From the cell containing the given text, extract its center point as [X, Y] coordinate. 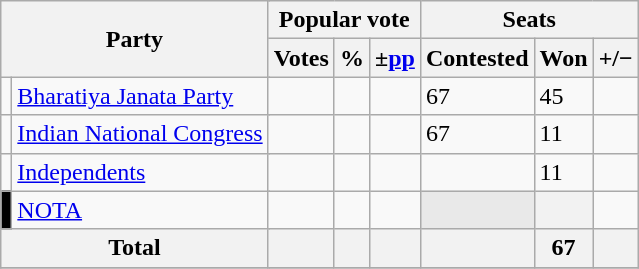
Total [134, 248]
% [352, 58]
Won [564, 58]
NOTA [140, 210]
Contested [477, 58]
+/− [616, 58]
45 [564, 96]
Independents [140, 172]
Votes [301, 58]
Popular vote [344, 20]
Indian National Congress [140, 134]
±pp [394, 58]
Party [134, 39]
Bharatiya Janata Party [140, 96]
Seats [529, 20]
